Provide the (X, Y) coordinate of the cell's center where the given text is located.  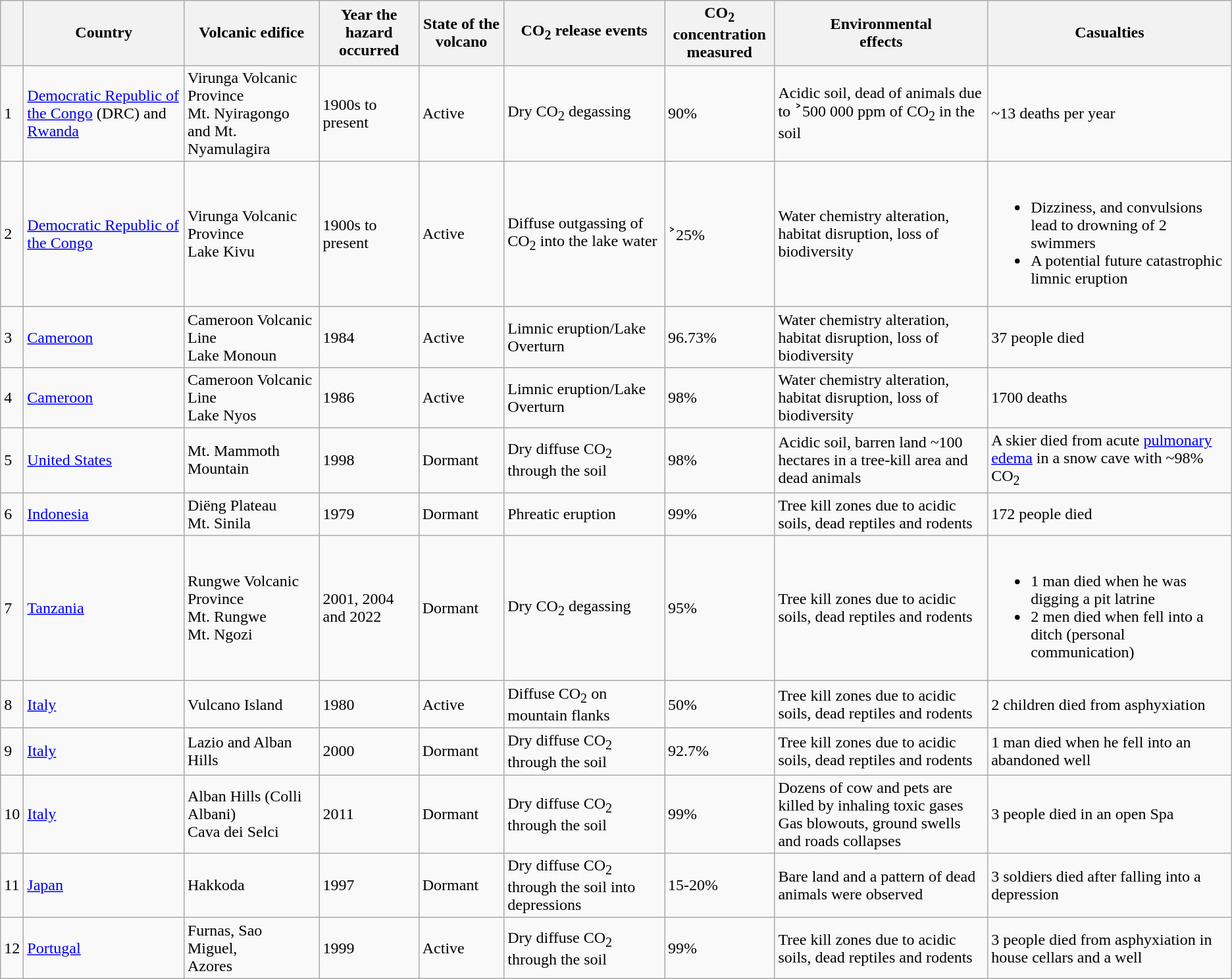
Rungwe Volcanic ProvinceMt. RungweMt. Ngozi (251, 608)
50% (720, 704)
Dry diffuse CO2 through the soil into depressions (584, 886)
1999 (369, 948)
United States (104, 460)
Hakkoda (251, 886)
3 people died in an open Spa (1110, 815)
Dizziness, and convulsions lead to drowning of 2 swimmersA potential future catastrophic limnic eruption (1110, 234)
Diëng PlateauMt. Sinila (251, 515)
Volcanic edifice (251, 33)
3 (12, 337)
1997 (369, 886)
Vulcano Island (251, 704)
Lazio and Alban Hills (251, 751)
2 (12, 234)
Phreatic eruption (584, 515)
9 (12, 751)
1 man died when he was digging a pit latrine2 men died when fell into a ditch (personal communication) (1110, 608)
Indonesia (104, 515)
1 man died when he fell into an abandoned well (1110, 751)
Dozens of cow and pets are killed by inhaling toxic gasesGas blowouts, ground swells and roads collapses (881, 815)
7 (12, 608)
Diffuse CO2 on mountain flanks (584, 704)
37 people died (1110, 337)
96.73% (720, 337)
3 people died from asphyxiation in house cellars and a well (1110, 948)
Casualties (1110, 33)
State of the volcano (461, 33)
1998 (369, 460)
Environmentaleffects (881, 33)
CO2 release events (584, 33)
95% (720, 608)
Cameroon Volcanic LineLake Monoun (251, 337)
12 (12, 948)
92.7% (720, 751)
Virunga Volcanic ProvinceMt. Nyiragongo and Mt. Nyamulagira (251, 113)
Diffuse outgassing of CO2 into the lake water (584, 234)
10 (12, 815)
4 (12, 397)
Tanzania (104, 608)
Virunga Volcanic ProvinceLake Kivu (251, 234)
Mt. Mammoth Mountain (251, 460)
Country (104, 33)
1986 (369, 397)
Year the hazard occurred (369, 33)
3 soldiers died after falling into a depression (1110, 886)
˃25% (720, 234)
2000 (369, 751)
Democratic Republic of the Congo (DRC) and Rwanda (104, 113)
15-20% (720, 886)
Acidic soil, barren land ~100 hectares in a tree-kill area and dead animals (881, 460)
90% (720, 113)
Furnas, Sao Miguel,Azores (251, 948)
Alban Hills (Colli Albani)Cava dei Selci (251, 815)
1979 (369, 515)
172 people died (1110, 515)
5 (12, 460)
A skier died from acute pulmonary edema in a snow cave with ~98% CO2 (1110, 460)
Democratic Republic of the Congo (104, 234)
1980 (369, 704)
2011 (369, 815)
2001, 2004 and 2022 (369, 608)
Bare land and a pattern of dead animals were observed (881, 886)
Portugal (104, 948)
1984 (369, 337)
1700 deaths (1110, 397)
11 (12, 886)
6 (12, 515)
Japan (104, 886)
CO2 concentrationmeasured (720, 33)
~13 deaths per year (1110, 113)
Cameroon Volcanic LineLake Nyos (251, 397)
8 (12, 704)
2 children died from asphyxiation (1110, 704)
Acidic soil, dead of animals due to ˃500 000 ppm of CO2 in the soil (881, 113)
1 (12, 113)
